Output the [X, Y] coordinate of the center of the cell containing the given text.  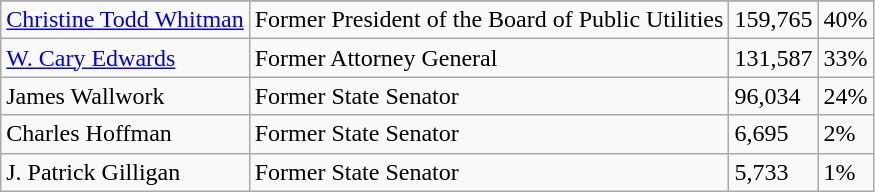
5,733 [774, 172]
159,765 [774, 20]
Former President of the Board of Public Utilities [489, 20]
131,587 [774, 58]
40% [846, 20]
33% [846, 58]
96,034 [774, 96]
James Wallwork [125, 96]
Former Attorney General [489, 58]
6,695 [774, 134]
Christine Todd Whitman [125, 20]
Charles Hoffman [125, 134]
1% [846, 172]
J. Patrick Gilligan [125, 172]
2% [846, 134]
W. Cary Edwards [125, 58]
24% [846, 96]
